Return the (x, y) coordinate for the center point of the cell that contains the specified text.  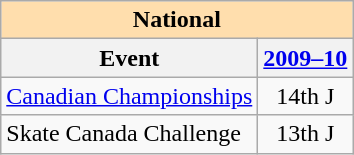
Event (130, 58)
Skate Canada Challenge (130, 134)
13th J (306, 134)
14th J (306, 96)
2009–10 (306, 58)
National (177, 20)
Canadian Championships (130, 96)
